Capture the cell that displays the provided text and extract its [x, y] central coordinate. 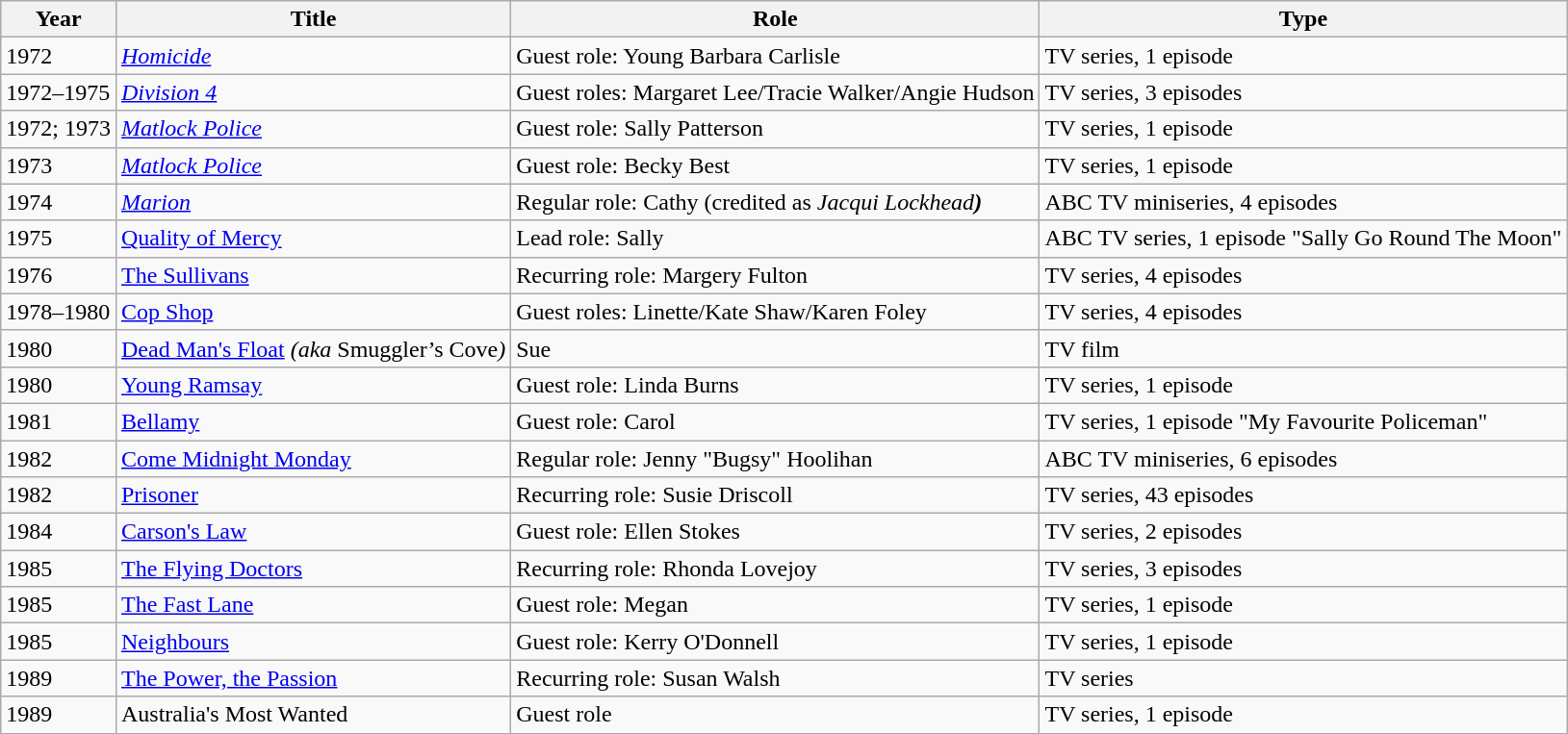
Carson's Law [313, 532]
Regular role: Jenny "Bugsy" Hoolihan [776, 459]
1984 [59, 532]
ABC TV miniseries, 6 episodes [1303, 459]
Title [313, 19]
Recurring role: Susie Driscoll [776, 495]
ABC TV miniseries, 4 episodes [1303, 202]
TV series, 43 episodes [1303, 495]
TV film [1303, 348]
The Fast Lane [313, 605]
Australia's Most Wanted [313, 715]
Role [776, 19]
1974 [59, 202]
Guest role: Becky Best [776, 165]
The Flying Doctors [313, 569]
The Power, the Passion [313, 678]
Homicide [313, 56]
Prisoner [313, 495]
1981 [59, 421]
1976 [59, 275]
Guest role: Kerry O'Donnell [776, 642]
TV series, 2 episodes [1303, 532]
1972; 1973 [59, 129]
TV series [1303, 678]
Guest role: Carol [776, 421]
Guest role: Linda Burns [776, 385]
Marion [313, 202]
Recurring role: Susan Walsh [776, 678]
Type [1303, 19]
1972–1975 [59, 92]
Lead role: Sally [776, 239]
The Sullivans [313, 275]
1972 [59, 56]
Guest role [776, 715]
1975 [59, 239]
Year [59, 19]
Guest role: Ellen Stokes [776, 532]
Dead Man's Float (aka Smuggler’s Cove) [313, 348]
Division 4 [313, 92]
Bellamy [313, 421]
Regular role: Cathy (credited as Jacqui Lockhead) [776, 202]
Guest role: Sally Patterson [776, 129]
Cop Shop [313, 312]
Recurring role: Margery Fulton [776, 275]
Sue [776, 348]
TV series, 1 episode "My Favourite Policeman" [1303, 421]
Guest role: Young Barbara Carlisle [776, 56]
ABC TV series, 1 episode "Sally Go Round The Moon" [1303, 239]
Guest roles: Margaret Lee/Tracie Walker/Angie Hudson [776, 92]
Neighbours [313, 642]
1978–1980 [59, 312]
Quality of Mercy [313, 239]
Recurring role: Rhonda Lovejoy [776, 569]
Guest roles: Linette/Kate Shaw/Karen Foley [776, 312]
Come Midnight Monday [313, 459]
Young Ramsay [313, 385]
1973 [59, 165]
Guest role: Megan [776, 605]
